Locate the cell with the specified text and output its (X, Y) center coordinate. 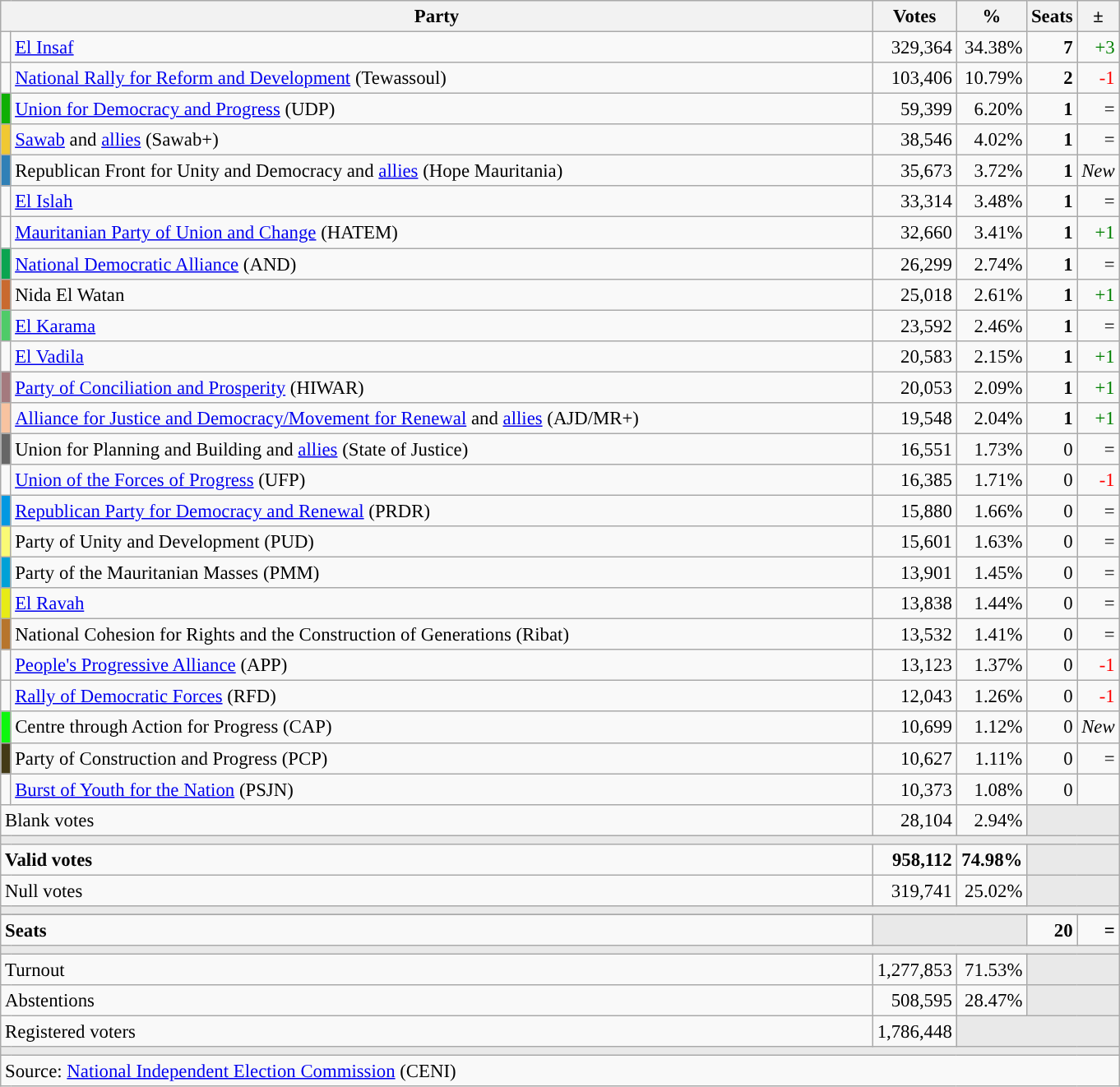
16,551 (914, 449)
1.44% (992, 604)
958,112 (914, 860)
10,373 (914, 789)
10.79% (992, 78)
15,880 (914, 511)
Party (437, 16)
1,277,853 (914, 970)
+3 (1099, 48)
2 (1053, 78)
1.37% (992, 665)
319,741 (914, 890)
13,838 (914, 604)
Blank votes (437, 820)
Turnout (437, 970)
71.53% (992, 970)
3.48% (992, 201)
10,627 (914, 758)
10,699 (914, 728)
Source: National Independent Election Commission (CENI) (560, 1071)
Mauritanian Party of Union and Change (HATEM) (442, 233)
1.08% (992, 789)
Party of Unity and Development (PUD) (442, 542)
15,601 (914, 542)
National Rally for Reform and Development (Tewassoul) (442, 78)
1.41% (992, 635)
1.66% (992, 511)
28,104 (914, 820)
Nida El Watan (442, 294)
Alliance for Justice and Democracy/Movement for Renewal and allies (AJD/MR+) (442, 419)
2.94% (992, 820)
25,018 (914, 294)
2.61% (992, 294)
± (1099, 16)
1.12% (992, 728)
Party of Conciliation and Prosperity (HIWAR) (442, 387)
3.41% (992, 233)
Union for Democracy and Progress (UDP) (442, 109)
1.45% (992, 573)
Union for Planning and Building and allies (State of Justice) (442, 449)
2.15% (992, 356)
Party of Construction and Progress (PCP) (442, 758)
National Cohesion for Rights and the Construction of Generations (Ribat) (442, 635)
13,532 (914, 635)
20 (1053, 930)
Null votes (437, 890)
32,660 (914, 233)
Rally of Democratic Forces (RFD) (442, 696)
34.38% (992, 48)
508,595 (914, 1001)
Valid votes (437, 860)
Republican Front for Unity and Democracy and allies (Hope Mauritania) (442, 171)
Centre through Action for Progress (CAP) (442, 728)
National Democratic Alliance (AND) (442, 264)
Registered voters (437, 1032)
38,546 (914, 140)
13,123 (914, 665)
1.63% (992, 542)
6.20% (992, 109)
El Karama (442, 326)
1.26% (992, 696)
329,364 (914, 48)
1,786,448 (914, 1032)
103,406 (914, 78)
20,053 (914, 387)
People's Progressive Alliance (APP) (442, 665)
El Islah (442, 201)
3.72% (992, 171)
Union of the Forces of Progress (UFP) (442, 480)
El Ravah (442, 604)
Republican Party for Democracy and Renewal (PRDR) (442, 511)
23,592 (914, 326)
Votes (914, 16)
20,583 (914, 356)
% (992, 16)
Burst of Youth for the Nation (PSJN) (442, 789)
7 (1053, 48)
1.73% (992, 449)
74.98% (992, 860)
1.11% (992, 758)
2.09% (992, 387)
2.74% (992, 264)
El Vadila (442, 356)
16,385 (914, 480)
19,548 (914, 419)
Party of the Mauritanian Masses (PMM) (442, 573)
1.71% (992, 480)
4.02% (992, 140)
26,299 (914, 264)
13,901 (914, 573)
Abstentions (437, 1001)
25.02% (992, 890)
Sawab and allies (Sawab+) (442, 140)
59,399 (914, 109)
2.04% (992, 419)
28.47% (992, 1001)
33,314 (914, 201)
2.46% (992, 326)
El Insaf (442, 48)
35,673 (914, 171)
12,043 (914, 696)
